Determine the (x, y) coordinate at the center of the cell enclosing the given text.  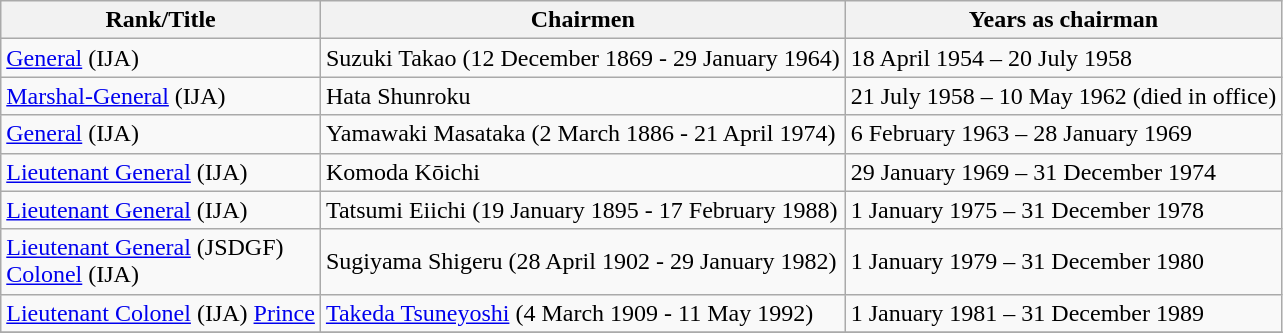
Suzuki Takao (12 December 1869 - 29 January 1964) (582, 58)
Hata Shunroku (582, 96)
Takeda Tsuneyoshi (4 March 1909 - 11 May 1992) (582, 313)
Komoda Kōichi (582, 172)
Marshal-General (IJA) (161, 96)
Lieutenant General (JSDGF)Colonel (IJA) (161, 262)
1 January 1979 – 31 December 1980 (1064, 262)
Chairmen (582, 20)
1 January 1975 – 31 December 1978 (1064, 210)
21 July 1958 – 10 May 1962 (died in office) (1064, 96)
Yamawaki Masataka (2 March 1886 - 21 April 1974) (582, 134)
Sugiyama Shigeru (28 April 1902 - 29 January 1982) (582, 262)
Tatsumi Eiichi (19 January 1895 - 17 February 1988) (582, 210)
Rank/Title (161, 20)
29 January 1969 – 31 December 1974 (1064, 172)
18 April 1954 – 20 July 1958 (1064, 58)
Years as chairman (1064, 20)
6 February 1963 – 28 January 1969 (1064, 134)
1 January 1981 – 31 December 1989 (1064, 313)
Lieutenant Colonel (IJA) Prince (161, 313)
